Return [X, Y] of the center of cell containing provided text 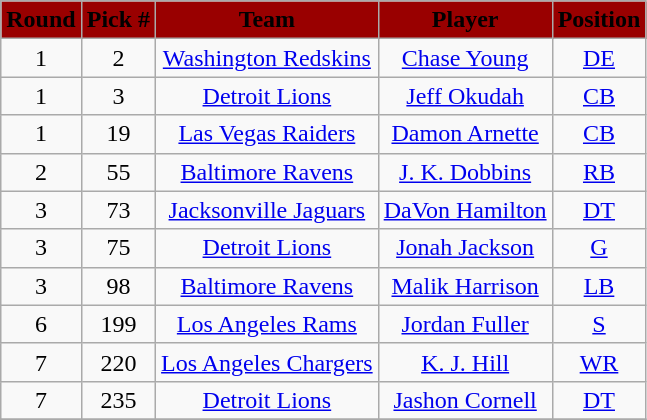
Malik Harrison [465, 286]
19 [118, 134]
73 [118, 210]
Jordan Fuller [465, 324]
LB [599, 286]
6 [41, 324]
DE [599, 58]
199 [118, 324]
K. J. Hill [465, 362]
DaVon Hamilton [465, 210]
G [599, 248]
220 [118, 362]
Team [268, 20]
Los Angeles Chargers [268, 362]
J. K. Dobbins [465, 172]
Jacksonville Jaguars [268, 210]
Chase Young [465, 58]
Washington Redskins [268, 58]
RB [599, 172]
Position [599, 20]
Jonah Jackson [465, 248]
Player [465, 20]
98 [118, 286]
Las Vegas Raiders [268, 134]
Los Angeles Rams [268, 324]
Round [41, 20]
Jeff Okudah [465, 96]
55 [118, 172]
Pick # [118, 20]
Jashon Cornell [465, 400]
Damon Arnette [465, 134]
WR [599, 362]
S [599, 324]
235 [118, 400]
75 [118, 248]
